Return the [X, Y] coordinate for the center point of the cell that contains the specified text.  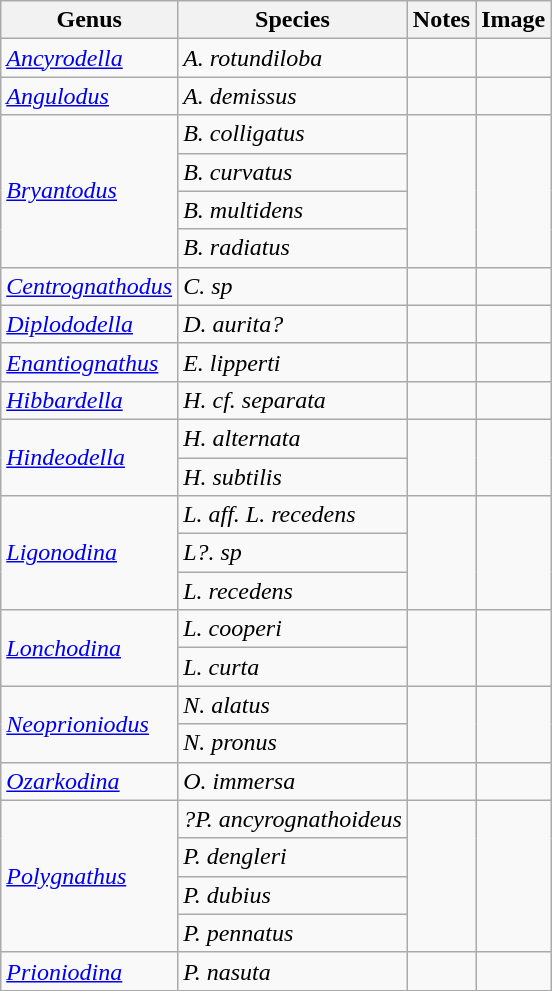
Centrognathodus [90, 286]
Bryantodus [90, 191]
B. curvatus [293, 172]
Ligonodina [90, 553]
A. demissus [293, 96]
Polygnathus [90, 876]
D. aurita? [293, 324]
Diplododella [90, 324]
Ancyrodella [90, 58]
H. alternata [293, 438]
L. aff. L. recedens [293, 515]
Enantiognathus [90, 362]
?P. ancyrognathoideus [293, 819]
B. colligatus [293, 134]
Species [293, 20]
B. radiatus [293, 248]
C. sp [293, 286]
Prioniodina [90, 971]
P. dengleri [293, 857]
Lonchodina [90, 648]
H. cf. separata [293, 400]
Genus [90, 20]
O. immersa [293, 781]
Ozarkodina [90, 781]
Angulodus [90, 96]
Notes [441, 20]
H. subtilis [293, 477]
L. curta [293, 667]
Hibbardella [90, 400]
N. pronus [293, 743]
L. recedens [293, 591]
E. lipperti [293, 362]
L. cooperi [293, 629]
L?. sp [293, 553]
Hindeodella [90, 457]
N. alatus [293, 705]
Image [514, 20]
P. dubius [293, 895]
P. pennatus [293, 933]
A. rotundiloba [293, 58]
Neoprioniodus [90, 724]
P. nasuta [293, 971]
B. multidens [293, 210]
